Find where the given text appears and provide that cell's center as [X, Y] coordinate. 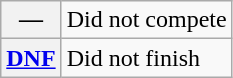
Did not compete [146, 20]
DNF [31, 58]
— [31, 20]
Did not finish [146, 58]
